Pinpoint the cell where the given text exists, returning its [x, y] midpoint coordinate. 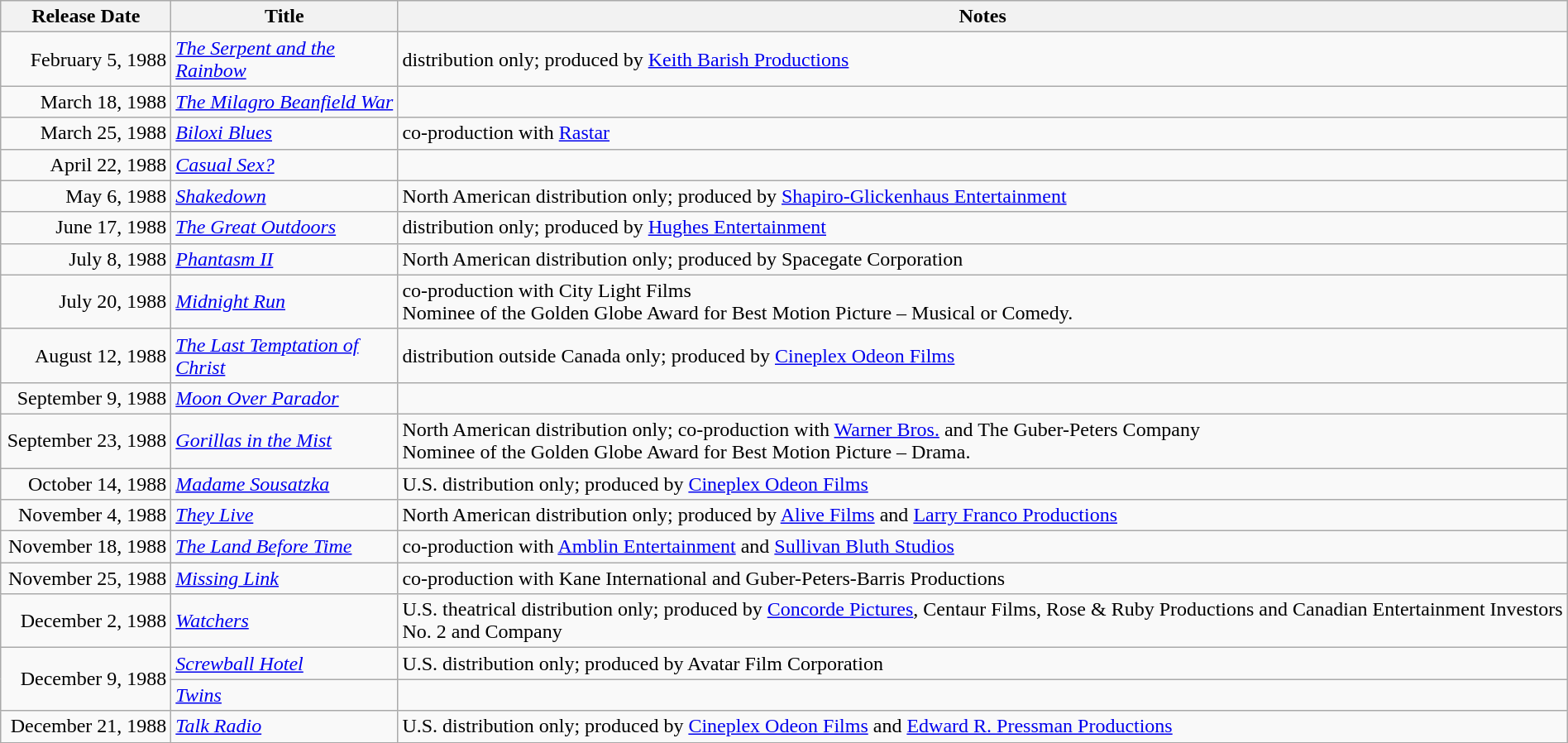
The Serpent and the Rainbow [284, 60]
April 22, 1988 [86, 165]
September 9, 1988 [86, 398]
The Great Outdoors [284, 228]
November 18, 1988 [86, 547]
October 14, 1988 [86, 484]
May 6, 1988 [86, 196]
co-production with Kane International and Guber-Peters-Barris Productions [982, 578]
August 12, 1988 [86, 356]
U.S. distribution only; produced by Avatar Film Corporation [982, 664]
North American distribution only; produced by Shapiro-Glickenhaus Entertainment [982, 196]
The Milagro Beanfield War [284, 102]
Casual Sex? [284, 165]
November 25, 1988 [86, 578]
November 4, 1988 [86, 515]
Watchers [284, 621]
June 17, 1988 [86, 228]
July 20, 1988 [86, 301]
Biloxi Blues [284, 133]
co-production with City Light FilmsNominee of the Golden Globe Award for Best Motion Picture – Musical or Comedy. [982, 301]
December 2, 1988 [86, 621]
distribution outside Canada only; produced by Cineplex Odeon Films [982, 356]
North American distribution only; produced by Spacegate Corporation [982, 259]
U.S. distribution only; produced by Cineplex Odeon Films [982, 484]
December 9, 1988 [86, 679]
Midnight Run [284, 301]
Shakedown [284, 196]
March 18, 1988 [86, 102]
September 23, 1988 [86, 440]
Phantasm II [284, 259]
co-production with Rastar [982, 133]
The Last Temptation of Christ [284, 356]
They Live [284, 515]
December 21, 1988 [86, 726]
Moon Over Parador [284, 398]
Title [284, 17]
March 25, 1988 [86, 133]
Gorillas in the Mist [284, 440]
co-production with Amblin Entertainment and Sullivan Bluth Studios [982, 547]
Missing Link [284, 578]
Talk Radio [284, 726]
Madame Sousatzka [284, 484]
distribution only; produced by Keith Barish Productions [982, 60]
February 5, 1988 [86, 60]
U.S. distribution only; produced by Cineplex Odeon Films and Edward R. Pressman Productions [982, 726]
Release Date [86, 17]
July 8, 1988 [86, 259]
Notes [982, 17]
North American distribution only; produced by Alive Films and Larry Franco Productions [982, 515]
The Land Before Time [284, 547]
distribution only; produced by Hughes Entertainment [982, 228]
Twins [284, 695]
Screwball Hotel [284, 664]
